Capture the cell that displays the provided text and extract its (x, y) central coordinate. 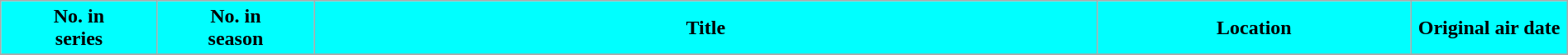
Title (706, 28)
No. inseries (79, 28)
Original air date (1489, 28)
Location (1254, 28)
No. inseason (235, 28)
